Determine the [x, y] coordinate at the center of the cell enclosing the given text.  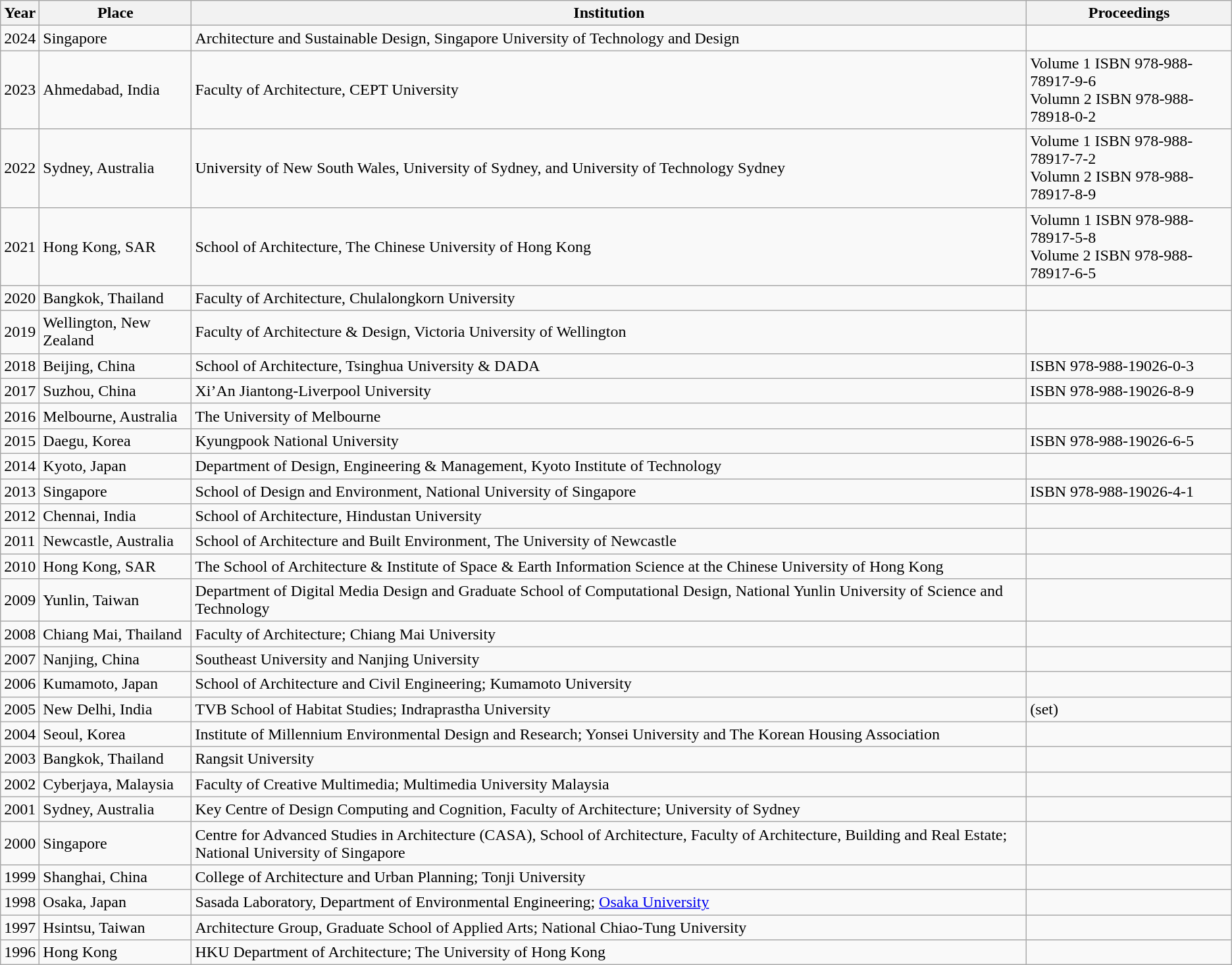
Sasada Laboratory, Department of Environmental Engineering; Osaka University [609, 902]
School of Architecture and Civil Engineering; Kumamoto University [609, 684]
Newcastle, Australia [116, 541]
2005 [20, 709]
ISBN 978-988-19026-0-3 [1129, 366]
School of Architecture, Tsinghua University & DADA [609, 366]
Faculty of Architecture & Design, Victoria University of Wellington [609, 332]
2009 [20, 600]
School of Architecture and Built Environment, The University of Newcastle [609, 541]
Proceedings [1129, 13]
Faculty of Architecture; Chiang Mai University [609, 634]
The University of Melbourne [609, 416]
University of New South Wales, University of Sydney, and University of Technology Sydney [609, 168]
2021 [20, 246]
TVB School of Habitat Studies; Indraprastha University [609, 709]
2003 [20, 759]
Year [20, 13]
Chiang Mai, Thailand [116, 634]
Volume 1 ISBN 978-988-78917-9-6Volumn 2 ISBN 978-988-78918-0-2 [1129, 89]
2018 [20, 366]
Volumn 1 ISBN 978-988-78917-5-8Volume 2 ISBN 978-988-78917-6-5 [1129, 246]
Place [116, 13]
The School of Architecture & Institute of Space & Earth Information Science at the Chinese University of Hong Kong [609, 566]
Melbourne, Australia [116, 416]
Faculty of Architecture, Chulalongkorn University [609, 298]
Hong Kong [116, 953]
New Delhi, India [116, 709]
Key Centre of Design Computing and Cognition, Faculty of Architecture; University of Sydney [609, 809]
1998 [20, 902]
2022 [20, 168]
Chennai, India [116, 516]
Faculty of Creative Multimedia; Multimedia University Malaysia [609, 784]
2004 [20, 734]
Kyungpook National University [609, 441]
HKU Department of Architecture; The University of Hong Kong [609, 953]
(set) [1129, 709]
Faculty of Architecture, CEPT University [609, 89]
2012 [20, 516]
School of Architecture, Hindustan University [609, 516]
Wellington, New Zealand [116, 332]
Architecture and Sustainable Design, Singapore University of Technology and Design [609, 38]
2014 [20, 466]
Daegu, Korea [116, 441]
2024 [20, 38]
Osaka, Japan [116, 902]
ISBN 978-988-19026-8-9 [1129, 391]
Architecture Group, Graduate School of Applied Arts; National Chiao-Tung University [609, 927]
Cyberjaya, Malaysia [116, 784]
2006 [20, 684]
2002 [20, 784]
1999 [20, 877]
2010 [20, 566]
Yunlin, Taiwan [116, 600]
School of Architecture, The Chinese University of Hong Kong [609, 246]
Kyoto, Japan [116, 466]
College of Architecture and Urban Planning; Tonji University [609, 877]
1996 [20, 953]
Beijing, China [116, 366]
2008 [20, 634]
Nanjing, China [116, 659]
Volume 1 ISBN 978-988-78917-7-2Volumn 2 ISBN 978-988-78917-8-9 [1129, 168]
Ahmedabad, India [116, 89]
Shanghai, China [116, 877]
Institution [609, 13]
Department of Design, Engineering & Management, Kyoto Institute of Technology [609, 466]
1997 [20, 927]
Hsintsu, Taiwan [116, 927]
ISBN 978-988-19026-6-5 [1129, 441]
2016 [20, 416]
Southeast University and Nanjing University [609, 659]
2013 [20, 491]
2001 [20, 809]
Kumamoto, Japan [116, 684]
2011 [20, 541]
School of Design and Environment, National University of Singapore [609, 491]
2020 [20, 298]
Institute of Millennium Environmental Design and Research; Yonsei University and The Korean Housing Association [609, 734]
ISBN 978-988-19026-4-1 [1129, 491]
2019 [20, 332]
Seoul, Korea [116, 734]
2017 [20, 391]
2015 [20, 441]
Suzhou, China [116, 391]
Xi’An Jiantong-Liverpool University [609, 391]
2000 [20, 843]
2023 [20, 89]
Rangsit University [609, 759]
2007 [20, 659]
Department of Digital Media Design and Graduate School of Computational Design, National Yunlin University of Science and Technology [609, 600]
